For the text-containing cell, return its midpoint in [x, y] coordinate format. 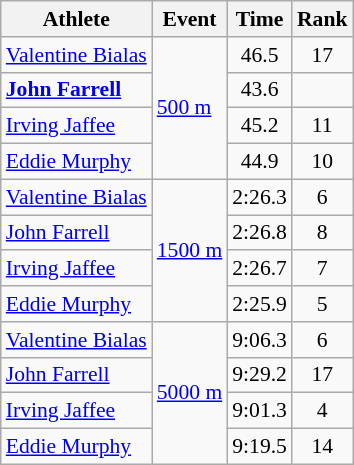
4 [322, 411]
46.5 [260, 55]
5 [322, 304]
45.2 [260, 126]
43.6 [260, 90]
5000 m [190, 393]
9:29.2 [260, 375]
9:01.3 [260, 411]
2:26.8 [260, 233]
11 [322, 126]
2:26.7 [260, 269]
14 [322, 447]
44.9 [260, 162]
2:25.9 [260, 304]
Time [260, 19]
9:19.5 [260, 447]
2:26.3 [260, 197]
10 [322, 162]
8 [322, 233]
Event [190, 19]
Rank [322, 19]
500 m [190, 108]
9:06.3 [260, 340]
7 [322, 269]
Athlete [76, 19]
1500 m [190, 250]
